Pinpoint the cell where the given text exists, returning its (X, Y) midpoint coordinate. 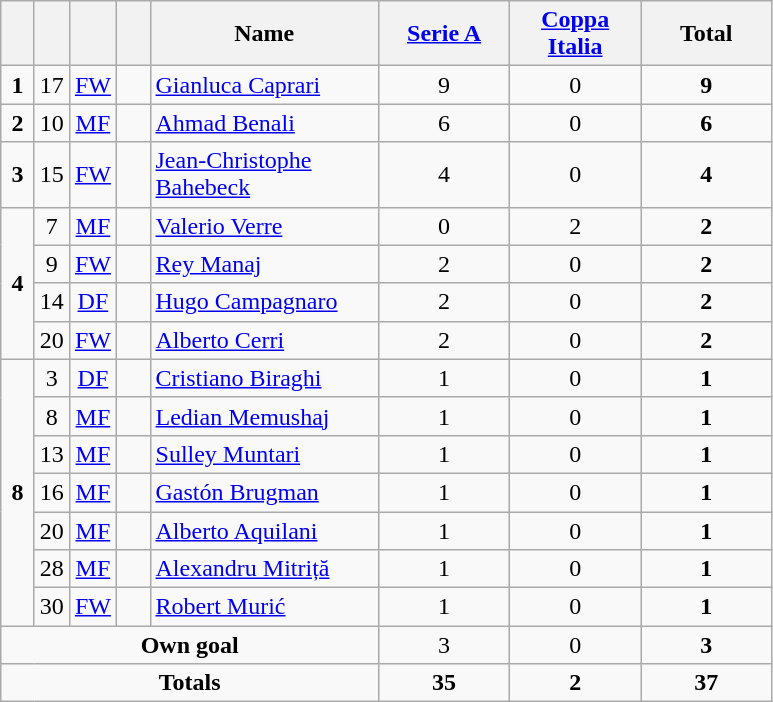
Alberto Cerri (264, 340)
Hugo Campagnaro (264, 302)
Alberto Aquilani (264, 531)
Cristiano Biraghi (264, 378)
Coppa Italia (576, 34)
Rey Manaj (264, 264)
Totals (190, 683)
Serie A (444, 34)
28 (52, 569)
14 (52, 302)
16 (52, 492)
30 (52, 607)
Total (706, 34)
10 (52, 123)
35 (444, 683)
Jean-Christophe Bahebeck (264, 174)
Alexandru Mitriță (264, 569)
Gastón Brugman (264, 492)
Ahmad Benali (264, 123)
17 (52, 85)
Name (264, 34)
Gianluca Caprari (264, 85)
Robert Murić (264, 607)
7 (52, 226)
Valerio Verre (264, 226)
37 (706, 683)
15 (52, 174)
13 (52, 454)
Own goal (190, 645)
Ledian Memushaj (264, 416)
Sulley Muntari (264, 454)
